From the cell containing the given text, extract its center point as [X, Y] coordinate. 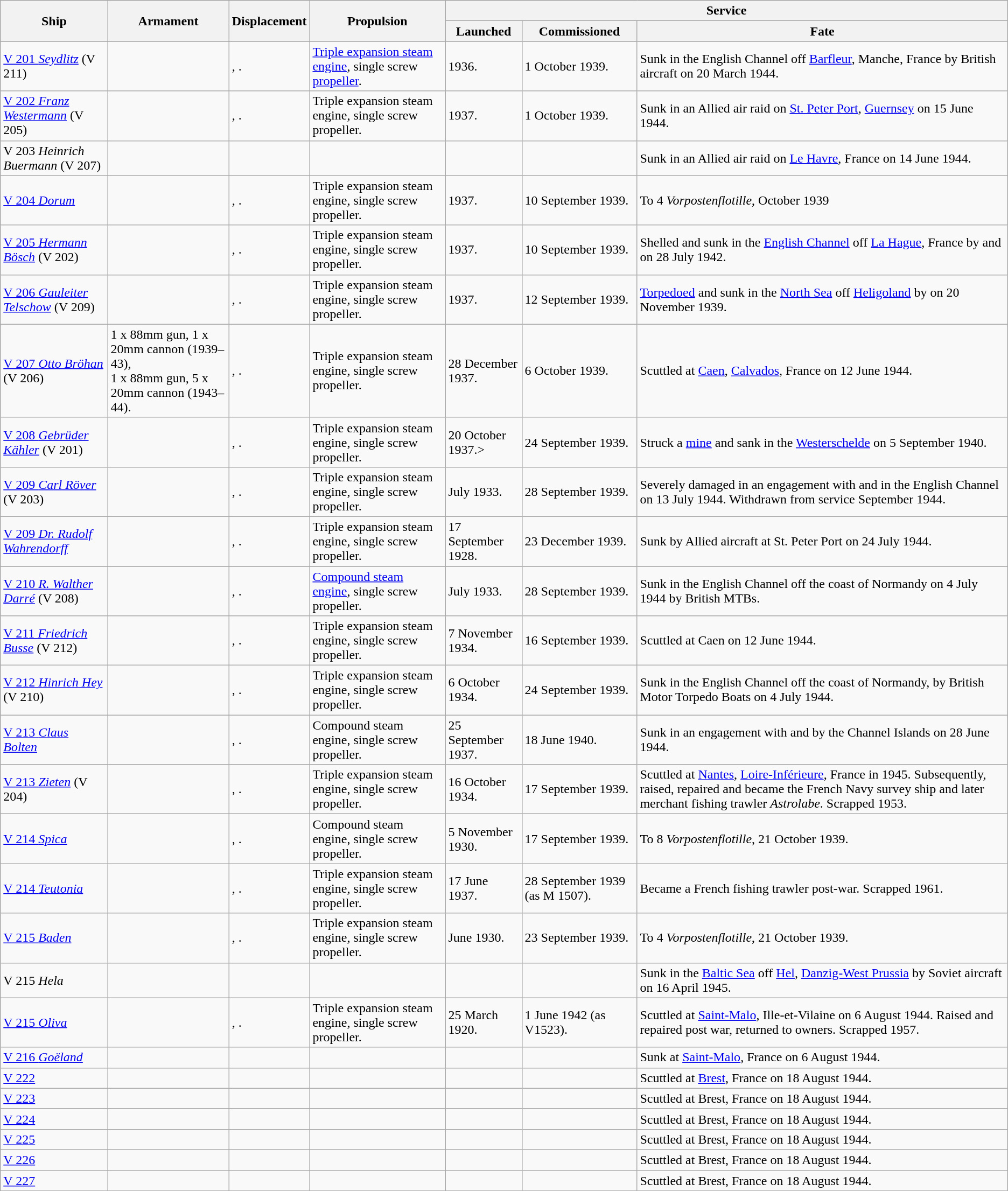
Scuttled at Caen, Calvados, France on 12 June 1944. [822, 370]
To 4 Vorpostenflotille, 21 October 1939. [822, 938]
28 September 1939 (as M 1507). [579, 888]
V 216 Goëland [54, 1057]
Sunk in an Allied air raid on St. Peter Port, Guernsey on 15 June 1944. [822, 116]
12 September 1939. [579, 299]
V 223 [54, 1098]
Propulsion [377, 21]
28 December 1937. [484, 370]
V 213 Claus Bolten [54, 740]
Scuttled at Saint-Malo, Ille-et-Vilaine on 6 August 1944. Raised and repaired post war, returned to owners. Scrapped 1957. [822, 1022]
Armament [168, 21]
Launched [484, 31]
Sunk in the English Channel off the coast of Normandy, by British Motor Torpedo Boats on 4 July 1944. [822, 690]
V 222 [54, 1078]
Fate [822, 31]
Sunk in an engagement with and by the Channel Islands on 28 June 1944. [822, 740]
Sunk in an Allied air raid on Le Havre, France on 14 June 1944. [822, 158]
V 210 R. Walther Darré (V 208) [54, 591]
Struck a mine and sank in the Westerschelde on 5 September 1940. [822, 442]
V 203 Heinrich Buermann (V 207) [54, 158]
23 September 1939. [579, 938]
V 209 Dr. Rudolf Wahrendorff [54, 541]
June 1930. [484, 938]
Service [726, 11]
23 December 1939. [579, 541]
16 October 1934. [484, 789]
1936. [484, 66]
Scuttled at Caen on 12 June 1944. [822, 641]
Sunk at Saint-Malo, France on 6 August 1944. [822, 1057]
1 June 1942 (as V1523). [579, 1022]
To 4 Vorpostenflotille, October 1939 [822, 200]
Severely damaged in an engagement with and in the English Channel on 13 July 1944. Withdrawn from service September 1944. [822, 492]
To 8 Vorpostenflotille, 21 October 1939. [822, 839]
Shelled and sunk in the English Channel off La Hague, France by and on 28 July 1942. [822, 250]
V 202 Franz Westermann (V 205) [54, 116]
V 209 Carl Röver (V 203) [54, 492]
16 September 1939. [579, 641]
6 October 1939. [579, 370]
25 September 1937. [484, 740]
Commissioned [579, 31]
Ship [54, 21]
Displacement [269, 21]
V 205 Hermann Bösch (V 202) [54, 250]
20 October 1937.> [484, 442]
V 215 Baden [54, 938]
V 227 [54, 1181]
Torpedoed and sunk in the North Sea off Heligoland by on 20 November 1939. [822, 299]
25 March 1920. [484, 1022]
V 215 Oliva [54, 1022]
Sunk by Allied aircraft at St. Peter Port on 24 July 1944. [822, 541]
Sunk in the Baltic Sea off Hel, Danzig-West Prussia by Soviet aircraft on 16 April 1945. [822, 980]
17 June 1937. [484, 888]
V 214 Spica [54, 839]
V 206 Gauleiter Telschow (V 209) [54, 299]
18 June 1940. [579, 740]
V 212 Hinrich Hey (V 210) [54, 690]
1 x 88mm gun, 1 x 20mm cannon (1939–43),1 x 88mm gun, 5 x 20mm cannon (1943–44). [168, 370]
V 213 Zieten (V 204) [54, 789]
V 214 Teutonia [54, 888]
Sunk in the English Channel off the coast of Normandy on 4 July 1944 by British MTBs. [822, 591]
V 225 [54, 1139]
Sunk in the English Channel off Barfleur, Manche, France by British aircraft on 20 March 1944. [822, 66]
V 201 Seydlitz (V 211) [54, 66]
V 224 [54, 1119]
7 November 1934. [484, 641]
17 September 1928. [484, 541]
V 204 Dorum [54, 200]
V 211 Friedrich Busse (V 212) [54, 641]
V 207 Otto Bröhan (V 206) [54, 370]
V 226 [54, 1160]
Became a French fishing trawler post-war. Scrapped 1961. [822, 888]
6 October 1934. [484, 690]
V 215 Hela [54, 980]
V 208 Gebrüder Kähler (V 201) [54, 442]
5 November 1930. [484, 839]
